Detect which cell encompasses the target text, then output its [X, Y] center coordinate. 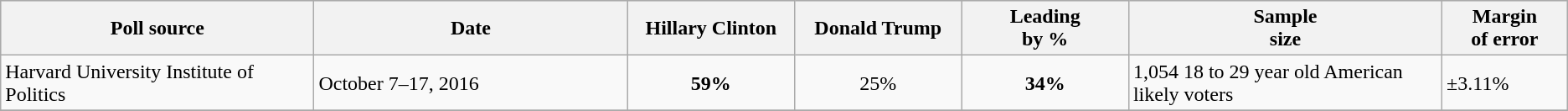
34% [1045, 82]
59% [710, 82]
Hillary Clinton [710, 29]
October 7–17, 2016 [471, 82]
Date [471, 29]
1,054 18 to 29 year old American likely voters [1285, 82]
Leadingby % [1045, 29]
Donald Trump [878, 29]
Samplesize [1285, 29]
Poll source [157, 29]
±3.11% [1505, 82]
25% [878, 82]
Harvard University Institute of Politics [157, 82]
Marginof error [1505, 29]
